Determine the (X, Y) coordinate at the center of the cell enclosing the given text.  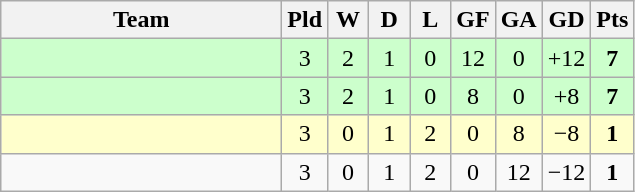
−8 (566, 134)
GA (518, 20)
Pld (305, 20)
Team (142, 20)
W (348, 20)
D (390, 20)
+12 (566, 58)
−12 (566, 172)
Pts (612, 20)
GD (566, 20)
GF (473, 20)
L (430, 20)
+8 (566, 96)
